From the cell containing the given text, extract its center point as [x, y] coordinate. 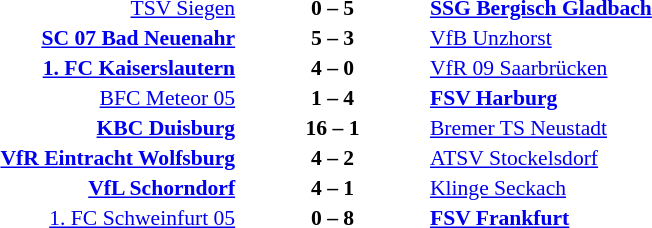
4 – 1 [332, 188]
4 – 2 [332, 158]
1 – 4 [332, 98]
5 – 3 [332, 38]
4 – 0 [332, 68]
16 – 1 [332, 128]
